Determine the [x, y] coordinate at the center of the cell enclosing the given text.  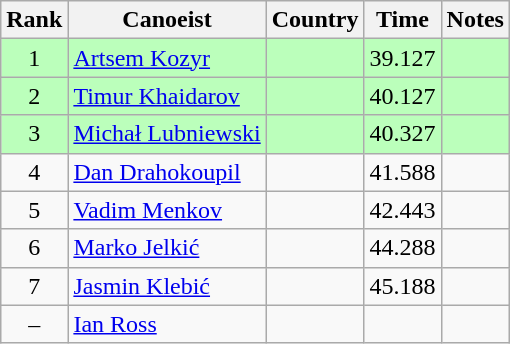
3 [34, 134]
6 [34, 248]
Notes [475, 20]
Rank [34, 20]
45.188 [402, 286]
1 [34, 58]
Country [315, 20]
40.127 [402, 96]
5 [34, 210]
– [34, 324]
Canoeist [167, 20]
Ian Ross [167, 324]
Timur Khaidarov [167, 96]
44.288 [402, 248]
Dan Drahokoupil [167, 172]
Vadim Menkov [167, 210]
39.127 [402, 58]
4 [34, 172]
Time [402, 20]
Jasmin Klebić [167, 286]
Michał Lubniewski [167, 134]
Marko Jelkić [167, 248]
7 [34, 286]
40.327 [402, 134]
41.588 [402, 172]
42.443 [402, 210]
Artsem Kozyr [167, 58]
2 [34, 96]
